Extract the [X, Y] coordinate from the center of the cell holding the provided text.  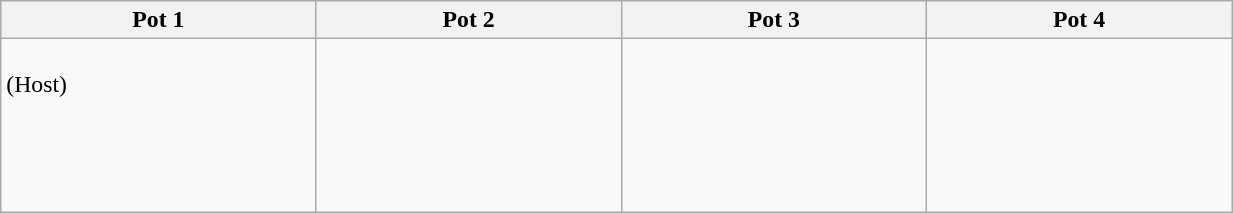
Pot 3 [774, 20]
(Host) [158, 126]
Pot 4 [1078, 20]
Pot 1 [158, 20]
Pot 2 [468, 20]
